From the cell containing the given text, extract its center point as (x, y) coordinate. 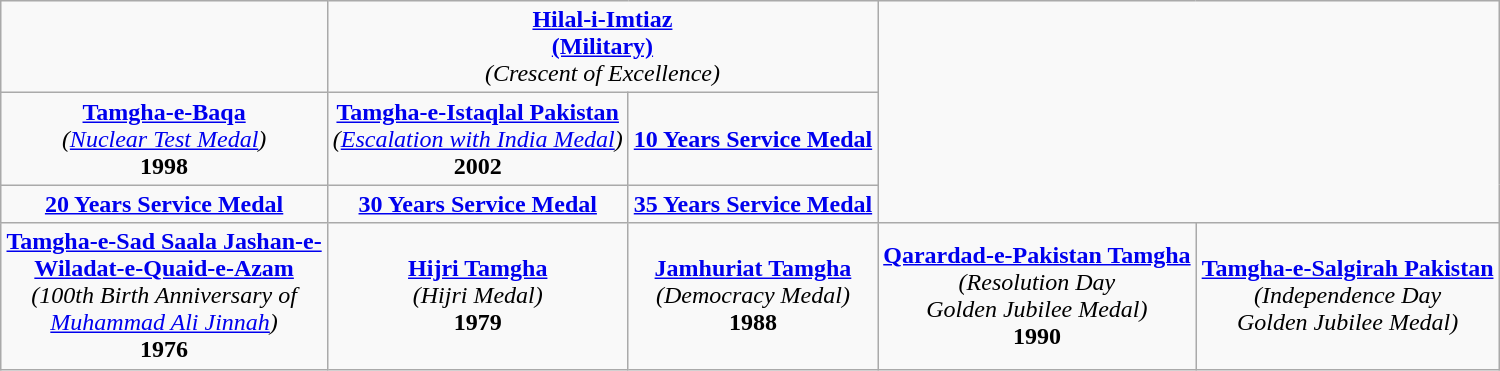
20 Years Service Medal (164, 204)
10 Years Service Medal (752, 139)
30 Years Service Medal (478, 204)
Tamgha-e-Istaqlal Pakistan(Escalation with India Medal)2002 (478, 139)
35 Years Service Medal (752, 204)
Hilal-i-Imtiaz(Military)(Crescent of Excellence) (602, 47)
Tamgha-e-Baqa(Nuclear Test Medal)1998 (164, 139)
Hijri Tamgha(Hijri Medal)1979 (478, 296)
Tamgha-e-Sad Saala Jashan-e-Wiladat-e-Quaid-e-Azam(100th Birth Anniversary ofMuhammad Ali Jinnah)1976 (164, 296)
Tamgha-e-Salgirah Pakistan(Independence DayGolden Jubilee Medal) (1348, 296)
Jamhuriat Tamgha(Democracy Medal)1988 (752, 296)
Qarardad-e-Pakistan Tamgha(Resolution DayGolden Jubilee Medal)1990 (1037, 296)
